Identify which cell holds the provided text, then report its (X, Y) central coordinate. 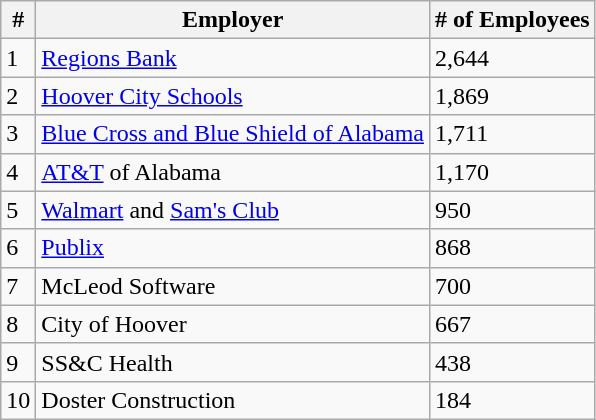
6 (18, 248)
2 (18, 96)
700 (512, 286)
7 (18, 286)
1,711 (512, 134)
667 (512, 324)
9 (18, 362)
McLeod Software (233, 286)
Blue Cross and Blue Shield of Alabama (233, 134)
Publix (233, 248)
AT&T of Alabama (233, 172)
438 (512, 362)
1 (18, 58)
City of Hoover (233, 324)
Walmart and Sam's Club (233, 210)
2,644 (512, 58)
Doster Construction (233, 400)
# (18, 20)
868 (512, 248)
1,170 (512, 172)
950 (512, 210)
1,869 (512, 96)
3 (18, 134)
# of Employees (512, 20)
Hoover City Schools (233, 96)
8 (18, 324)
Employer (233, 20)
5 (18, 210)
SS&C Health (233, 362)
184 (512, 400)
10 (18, 400)
Regions Bank (233, 58)
4 (18, 172)
